Return [X, Y] of the center of cell containing provided text 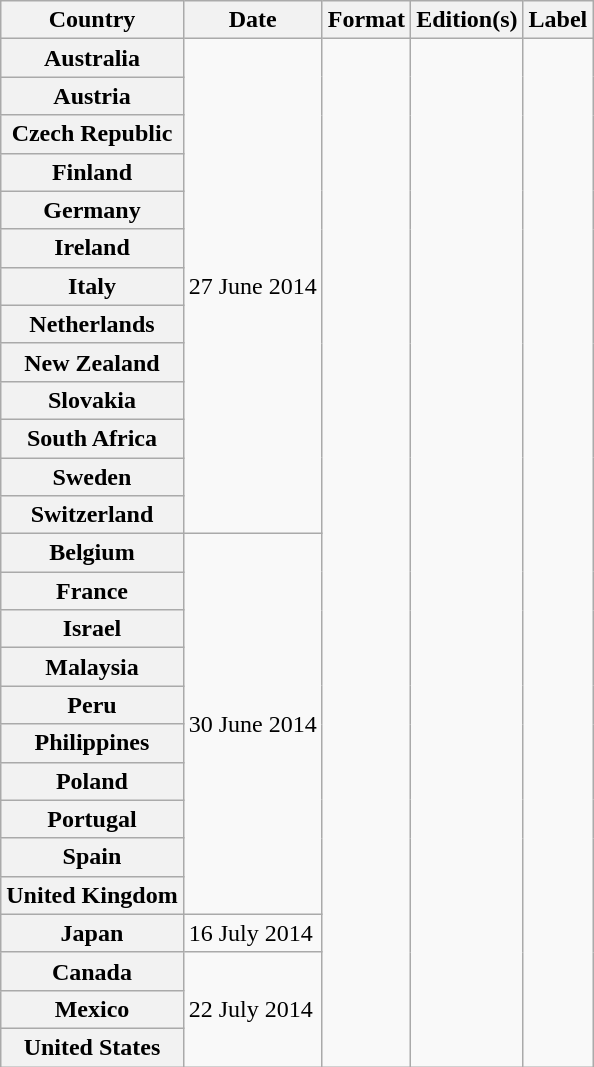
United Kingdom [92, 895]
Belgium [92, 553]
Mexico [92, 1009]
30 June 2014 [252, 724]
France [92, 591]
Label [558, 20]
Ireland [92, 248]
Spain [92, 857]
Portugal [92, 819]
Italy [92, 286]
Philippines [92, 743]
Poland [92, 781]
Slovakia [92, 400]
Date [252, 20]
Canada [92, 971]
United States [92, 1047]
Japan [92, 933]
Netherlands [92, 324]
Finland [92, 172]
27 June 2014 [252, 286]
Switzerland [92, 515]
Edition(s) [467, 20]
Format [366, 20]
Austria [92, 96]
Sweden [92, 477]
Israel [92, 629]
Czech Republic [92, 134]
Malaysia [92, 667]
New Zealand [92, 362]
South Africa [92, 438]
Peru [92, 705]
Australia [92, 58]
Country [92, 20]
16 July 2014 [252, 933]
Germany [92, 210]
22 July 2014 [252, 1009]
